Provide the [x, y] coordinate of the cell's center where the given text is located.  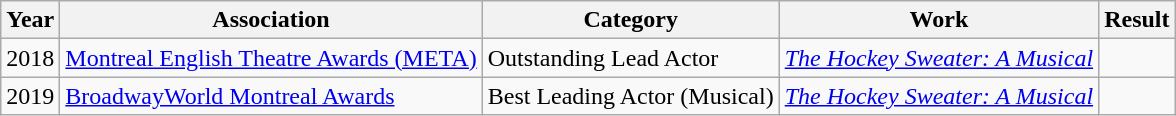
Year [30, 20]
2018 [30, 58]
Best Leading Actor (Musical) [630, 96]
Association [271, 20]
Result [1137, 20]
2019 [30, 96]
BroadwayWorld Montreal Awards [271, 96]
Outstanding Lead Actor [630, 58]
Work [938, 20]
Category [630, 20]
Montreal English Theatre Awards (META) [271, 58]
